From the cell containing the given text, extract its center point as (x, y) coordinate. 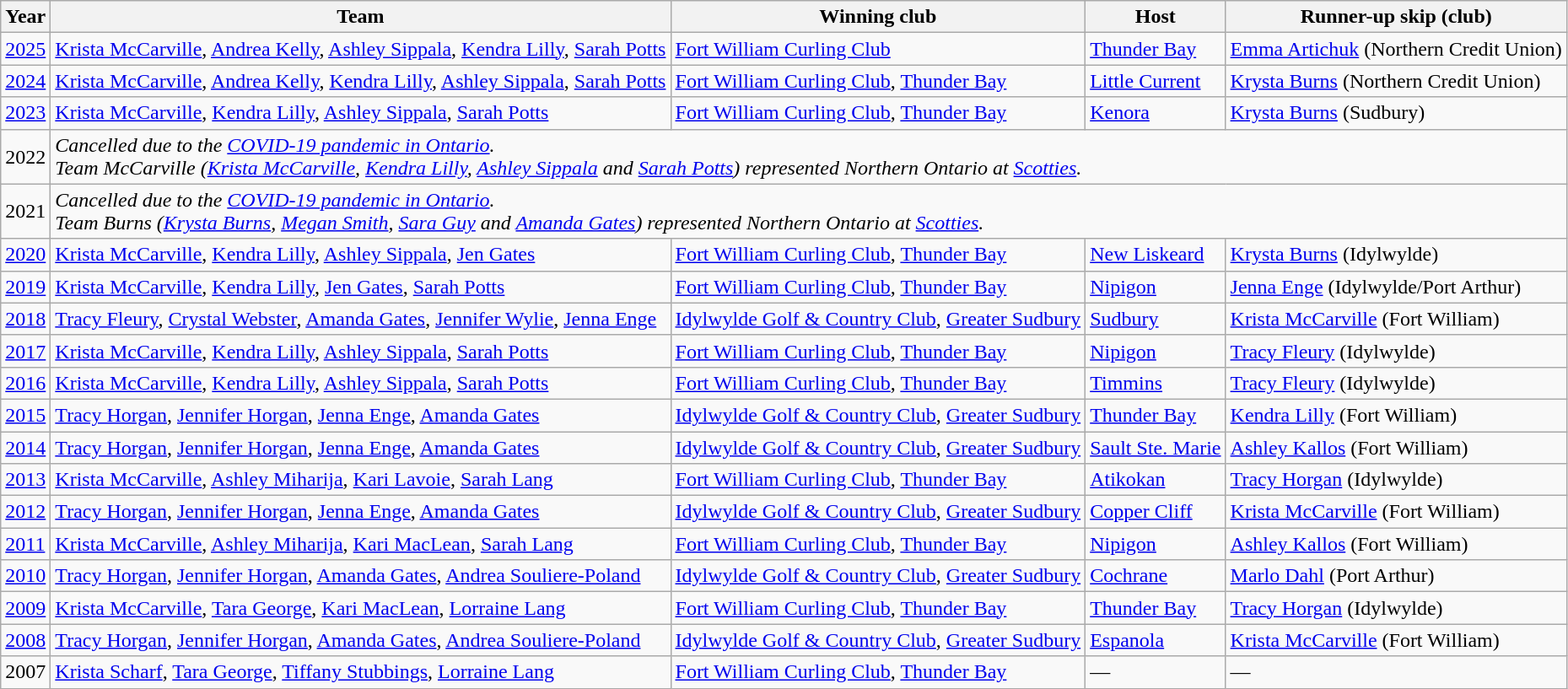
Runner-up skip (club) (1396, 17)
Espanola (1156, 640)
New Liskeard (1156, 255)
Timmins (1156, 383)
2018 (25, 319)
2021 (25, 211)
Winning club (878, 17)
Host (1156, 17)
2010 (25, 576)
Marlo Dahl (Port Arthur) (1396, 576)
Sault Ste. Marie (1156, 448)
2011 (25, 544)
2024 (25, 81)
Krista McCarville, Ashley Miharija, Kari Lavoie, Sarah Lang (361, 480)
Emma Artichuk (Northern Credit Union) (1396, 49)
Krysta Burns (Idylwylde) (1396, 255)
Year (25, 17)
2014 (25, 448)
Krista Scharf, Tara George, Tiffany Stubbings, Lorraine Lang (361, 672)
2019 (25, 287)
Krista McCarville, Ashley Miharija, Kari MacLean, Sarah Lang (361, 544)
2025 (25, 49)
2013 (25, 480)
2016 (25, 383)
2017 (25, 351)
2012 (25, 512)
Team (361, 17)
2022 (25, 157)
Jenna Enge (Idylwylde/Port Arthur) (1396, 287)
2007 (25, 672)
2009 (25, 608)
Krista McCarville, Kendra Lilly, Jen Gates, Sarah Potts (361, 287)
Kenora (1156, 113)
Krysta Burns (Northern Credit Union) (1396, 81)
Krista McCarville, Andrea Kelly, Ashley Sippala, Kendra Lilly, Sarah Potts (361, 49)
Cochrane (1156, 576)
Tracy Fleury, Crystal Webster, Amanda Gates, Jennifer Wylie, Jenna Enge (361, 319)
Little Current (1156, 81)
Fort William Curling Club (878, 49)
Krista McCarville, Andrea Kelly, Kendra Lilly, Ashley Sippala, Sarah Potts (361, 81)
Krysta Burns (Sudbury) (1396, 113)
Krista McCarville, Kendra Lilly, Ashley Sippala, Jen Gates (361, 255)
2023 (25, 113)
Sudbury (1156, 319)
2020 (25, 255)
Atikokan (1156, 480)
Krista McCarville, Tara George, Kari MacLean, Lorraine Lang (361, 608)
Copper Cliff (1156, 512)
2008 (25, 640)
2015 (25, 415)
Kendra Lilly (Fort William) (1396, 415)
